Output the (X, Y) coordinate of the center of the cell containing the given text.  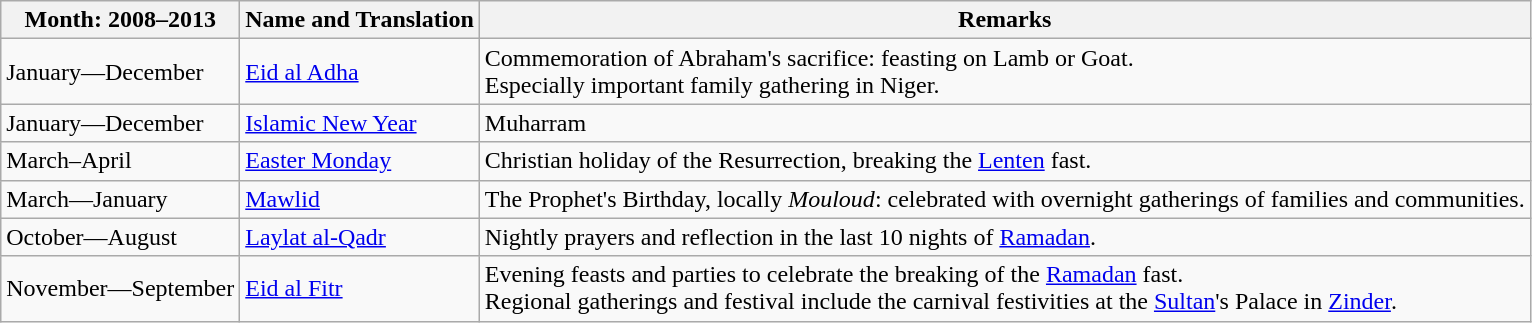
Laylat al-Qadr (360, 237)
Commemoration of Abraham's sacrifice: feasting on Lamb or Goat.Especially important family gathering in Niger. (1004, 72)
Eid al Adha (360, 72)
Eid al Fitr (360, 288)
Easter Monday (360, 161)
Mawlid (360, 199)
March—January (120, 199)
The Prophet's Birthday, locally Mouloud: celebrated with overnight gatherings of families and communities. (1004, 199)
Nightly prayers and reflection in the last 10 nights of Ramadan. (1004, 237)
October—August (120, 237)
Muharram (1004, 123)
Month: 2008–2013 (120, 20)
Christian holiday of the Resurrection, breaking the Lenten fast. (1004, 161)
Remarks (1004, 20)
Name and Translation (360, 20)
November—September (120, 288)
March–April (120, 161)
Islamic New Year (360, 123)
